Return (X, Y) of the center of cell containing provided text 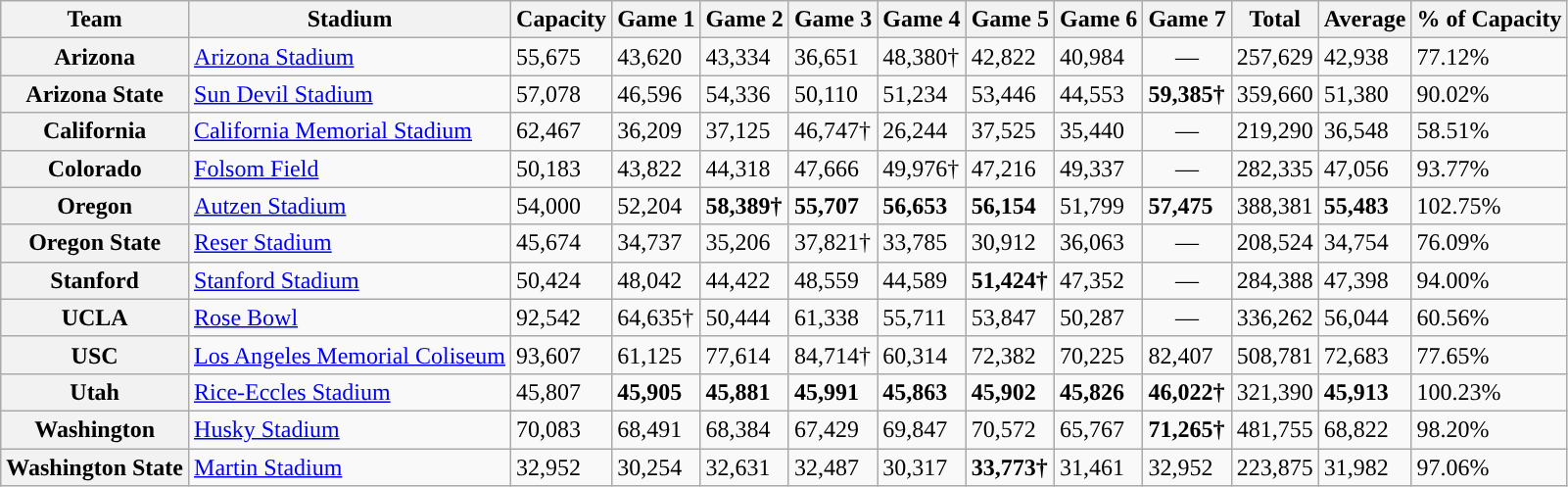
48,559 (832, 280)
43,620 (656, 57)
Husky Stadium (351, 429)
Game 2 (744, 20)
37,125 (744, 131)
44,553 (1098, 94)
508,781 (1275, 355)
Stanford (95, 280)
Oregon (95, 206)
45,991 (832, 392)
34,737 (656, 243)
30,317 (922, 467)
30,912 (1010, 243)
49,976† (922, 169)
47,666 (832, 169)
68,384 (744, 429)
77.65% (1489, 355)
45,807 (562, 392)
46,022† (1187, 392)
388,381 (1275, 206)
65,767 (1098, 429)
56,653 (922, 206)
42,822 (1010, 57)
26,244 (922, 131)
37,525 (1010, 131)
57,475 (1187, 206)
60,314 (922, 355)
44,318 (744, 169)
76.09% (1489, 243)
70,225 (1098, 355)
45,674 (562, 243)
31,982 (1365, 467)
481,755 (1275, 429)
Folsom Field (351, 169)
55,483 (1365, 206)
51,380 (1365, 94)
43,822 (656, 169)
219,290 (1275, 131)
Utah (95, 392)
31,461 (1098, 467)
34,754 (1365, 243)
50,110 (832, 94)
48,380† (922, 57)
72,683 (1365, 355)
336,262 (1275, 317)
45,902 (1010, 392)
Los Angeles Memorial Coliseum (351, 355)
48,042 (656, 280)
Total (1275, 20)
102.75% (1489, 206)
45,826 (1098, 392)
Arizona State (95, 94)
68,822 (1365, 429)
Game 4 (922, 20)
Stanford Stadium (351, 280)
282,335 (1275, 169)
Game 3 (832, 20)
55,675 (562, 57)
60.56% (1489, 317)
Martin Stadium (351, 467)
Game 5 (1010, 20)
Game 7 (1187, 20)
Autzen Stadium (351, 206)
284,388 (1275, 280)
Rose Bowl (351, 317)
Reser Stadium (351, 243)
82,407 (1187, 355)
Colorado (95, 169)
55,711 (922, 317)
61,338 (832, 317)
100.23% (1489, 392)
50,183 (562, 169)
47,056 (1365, 169)
45,863 (922, 392)
58,389† (744, 206)
36,651 (832, 57)
33,773† (1010, 467)
Rice-Eccles Stadium (351, 392)
44,589 (922, 280)
50,287 (1098, 317)
35,206 (744, 243)
61,125 (656, 355)
51,799 (1098, 206)
Capacity (562, 20)
68,491 (656, 429)
257,629 (1275, 57)
52,204 (656, 206)
77,614 (744, 355)
Game 6 (1098, 20)
47,398 (1365, 280)
Team (95, 20)
72,382 (1010, 355)
92,542 (562, 317)
% of Capacity (1489, 20)
93.77% (1489, 169)
46,596 (656, 94)
36,063 (1098, 243)
56,154 (1010, 206)
59,385† (1187, 94)
98.20% (1489, 429)
43,334 (744, 57)
Oregon State (95, 243)
321,390 (1275, 392)
Game 1 (656, 20)
50,424 (562, 280)
54,000 (562, 206)
208,524 (1275, 243)
44,422 (744, 280)
93,607 (562, 355)
45,905 (656, 392)
Arizona (95, 57)
71,265† (1187, 429)
Washington State (95, 467)
Sun Devil Stadium (351, 94)
45,881 (744, 392)
40,984 (1098, 57)
359,660 (1275, 94)
53,446 (1010, 94)
51,234 (922, 94)
49,337 (1098, 169)
53,847 (1010, 317)
55,707 (832, 206)
90.02% (1489, 94)
42,938 (1365, 57)
Washington (95, 429)
70,572 (1010, 429)
58.51% (1489, 131)
67,429 (832, 429)
64,635† (656, 317)
36,548 (1365, 131)
84,714† (832, 355)
94.00% (1489, 280)
97.06% (1489, 467)
California (95, 131)
54,336 (744, 94)
33,785 (922, 243)
223,875 (1275, 467)
30,254 (656, 467)
57,078 (562, 94)
45,913 (1365, 392)
51,424† (1010, 280)
32,487 (832, 467)
35,440 (1098, 131)
Stadium (351, 20)
56,044 (1365, 317)
USC (95, 355)
36,209 (656, 131)
46,747† (832, 131)
70,083 (562, 429)
32,631 (744, 467)
77.12% (1489, 57)
69,847 (922, 429)
37,821† (832, 243)
47,216 (1010, 169)
47,352 (1098, 280)
California Memorial Stadium (351, 131)
UCLA (95, 317)
Arizona Stadium (351, 57)
50,444 (744, 317)
Average (1365, 20)
62,467 (562, 131)
